Extract the [X, Y] coordinate from the center of the cell holding the provided text.  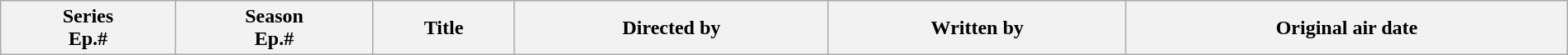
Title [443, 28]
SeasonEp.# [275, 28]
SeriesEp.# [88, 28]
Written by [978, 28]
Original air date [1347, 28]
Directed by [672, 28]
